Search for the cell housing the specified text and yield its [X, Y] center coordinate. 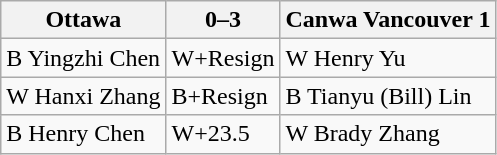
W Henry Yu [388, 58]
W+Resign [223, 58]
B Henry Chen [84, 134]
B+Resign [223, 96]
Canwa Vancouver 1 [388, 20]
W+23.5 [223, 134]
B Tianyu (Bill) Lin [388, 96]
Ottawa [84, 20]
W Brady Zhang [388, 134]
W Hanxi Zhang [84, 96]
0–3 [223, 20]
B Yingzhi Chen [84, 58]
